Capture the cell that displays the provided text and extract its (x, y) central coordinate. 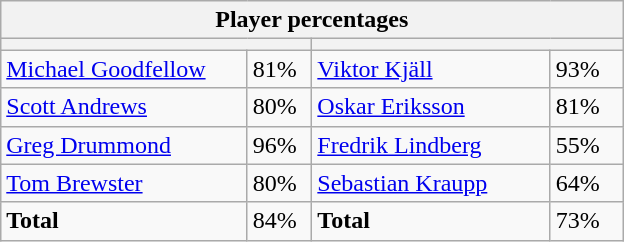
93% (586, 69)
84% (280, 221)
73% (586, 221)
Michael Goodfellow (124, 69)
Tom Brewster (124, 183)
55% (586, 145)
Sebastian Kraupp (432, 183)
Scott Andrews (124, 107)
Greg Drummond (124, 145)
64% (586, 183)
Fredrik Lindberg (432, 145)
Player percentages (312, 20)
96% (280, 145)
Oskar Eriksson (432, 107)
Viktor Kjäll (432, 69)
